From the cell containing the given text, extract its center point as [x, y] coordinate. 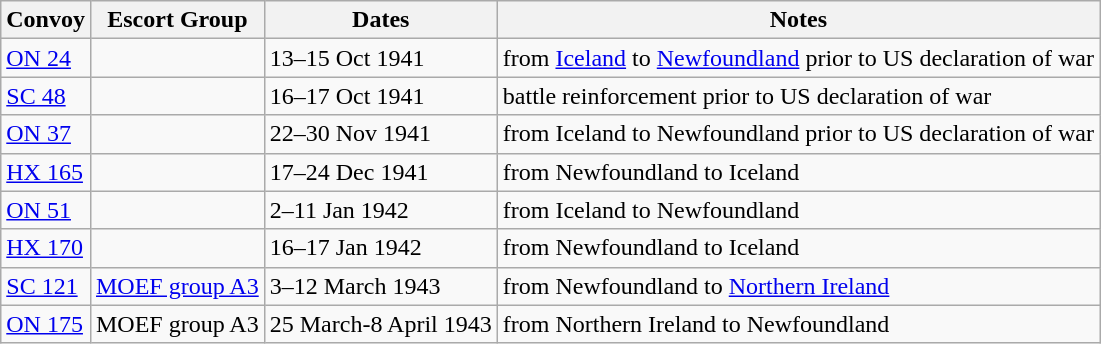
3–12 March 1943 [380, 286]
ON 51 [46, 210]
Escort Group [177, 20]
16–17 Oct 1941 [380, 96]
2–11 Jan 1942 [380, 210]
Dates [380, 20]
from Newfoundland to Northern Ireland [798, 286]
battle reinforcement prior to US declaration of war [798, 96]
13–15 Oct 1941 [380, 58]
Convoy [46, 20]
ON 175 [46, 324]
SC 48 [46, 96]
16–17 Jan 1942 [380, 248]
Notes [798, 20]
ON 24 [46, 58]
22–30 Nov 1941 [380, 134]
from Northern Ireland to Newfoundland [798, 324]
ON 37 [46, 134]
17–24 Dec 1941 [380, 172]
HX 170 [46, 248]
SC 121 [46, 286]
from Iceland to Newfoundland [798, 210]
HX 165 [46, 172]
25 March-8 April 1943 [380, 324]
